Locate the cell with the specified text and output its (x, y) center coordinate. 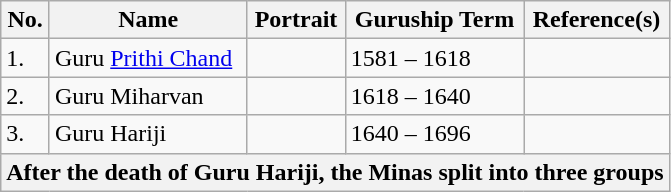
Portrait (296, 20)
Guru Miharvan (148, 96)
Name (148, 20)
Guruship Term (434, 20)
1. (26, 58)
1581 – 1618 (434, 58)
Reference(s) (596, 20)
No. (26, 20)
Guru Hariji (148, 134)
1618 – 1640 (434, 96)
2. (26, 96)
After the death of Guru Hariji, the Minas split into three groups (335, 172)
3. (26, 134)
Guru Prithi Chand (148, 58)
1640 – 1696 (434, 134)
